Identify which cell holds the provided text, then report its (x, y) central coordinate. 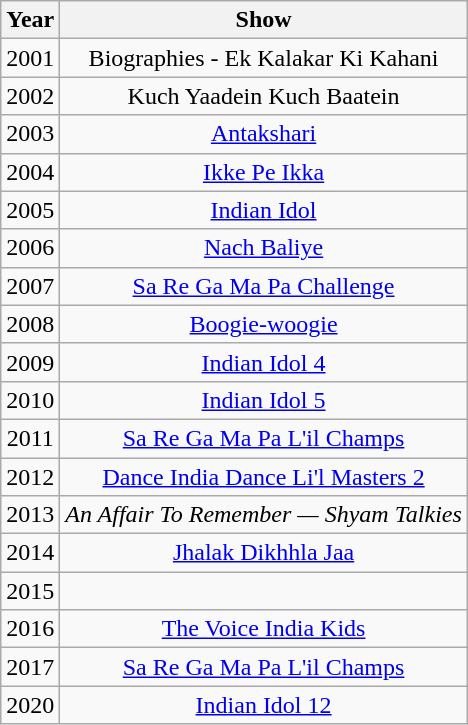
2008 (30, 324)
Boogie-woogie (264, 324)
2015 (30, 591)
2010 (30, 400)
Biographies - Ek Kalakar Ki Kahani (264, 58)
2006 (30, 248)
Indian Idol (264, 210)
Ikke Pe Ikka (264, 172)
Nach Baliye (264, 248)
An Affair To Remember — Shyam Talkies (264, 515)
Sa Re Ga Ma Pa Challenge (264, 286)
Indian Idol 5 (264, 400)
2002 (30, 96)
2009 (30, 362)
Year (30, 20)
Dance India Dance Li'l Masters 2 (264, 477)
2017 (30, 667)
2011 (30, 438)
2014 (30, 553)
Show (264, 20)
2020 (30, 705)
2005 (30, 210)
Indian Idol 12 (264, 705)
Indian Idol 4 (264, 362)
2003 (30, 134)
2012 (30, 477)
Jhalak Dikhhla Jaa (264, 553)
2016 (30, 629)
2004 (30, 172)
The Voice India Kids (264, 629)
2007 (30, 286)
Kuch Yaadein Kuch Baatein (264, 96)
2013 (30, 515)
2001 (30, 58)
Antakshari (264, 134)
